Locate the cell with the specified text and output its (x, y) center coordinate. 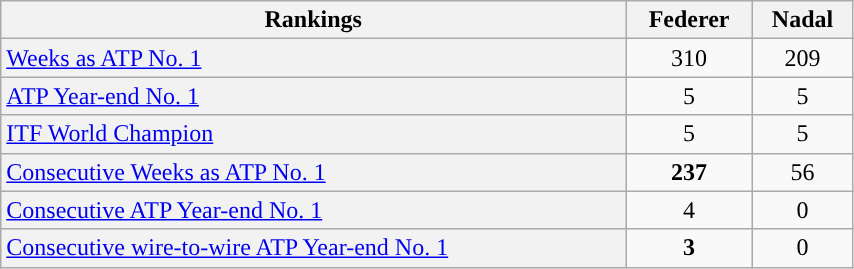
237 (690, 172)
ATP Year-end No. 1 (314, 96)
Consecutive ATP Year-end No. 1 (314, 210)
Nadal (803, 20)
56 (803, 172)
Rankings (314, 20)
209 (803, 58)
Weeks as ATP No. 1 (314, 58)
ITF World Champion (314, 134)
3 (690, 248)
Consecutive wire-to-wire ATP Year-end No. 1 (314, 248)
Federer (690, 20)
4 (690, 210)
310 (690, 58)
Consecutive Weeks as ATP No. 1 (314, 172)
